Return [X, Y] of the center of cell containing provided text 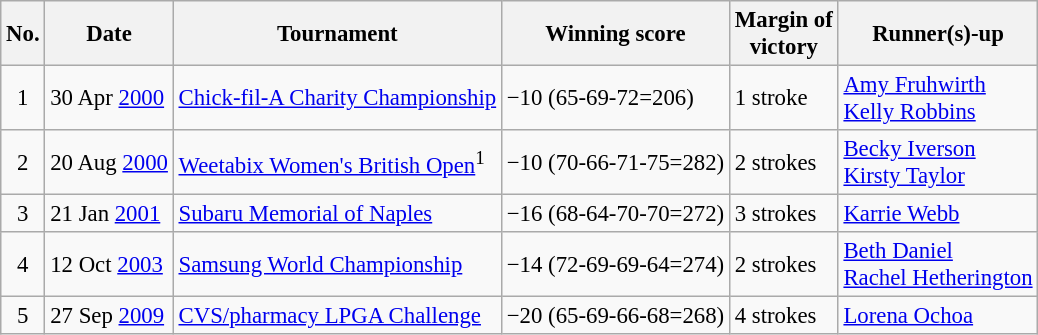
3 [23, 214]
12 Oct 2003 [109, 264]
Runner(s)-up [938, 34]
−16 (68-64-70-70=272) [615, 214]
1 [23, 98]
2 [23, 162]
27 Sep 2009 [109, 316]
Karrie Webb [938, 214]
Beth Daniel Rachel Hetherington [938, 264]
Samsung World Championship [337, 264]
21 Jan 2001 [109, 214]
−10 (70-66-71-75=282) [615, 162]
Winning score [615, 34]
Subaru Memorial of Naples [337, 214]
Date [109, 34]
Amy Fruhwirth Kelly Robbins [938, 98]
Margin ofvictory [784, 34]
Tournament [337, 34]
30 Apr 2000 [109, 98]
CVS/pharmacy LPGA Challenge [337, 316]
1 stroke [784, 98]
−14 (72-69-69-64=274) [615, 264]
−10 (65-69-72=206) [615, 98]
20 Aug 2000 [109, 162]
Chick-fil-A Charity Championship [337, 98]
Lorena Ochoa [938, 316]
3 strokes [784, 214]
4 strokes [784, 316]
−20 (65-69-66-68=268) [615, 316]
5 [23, 316]
No. [23, 34]
Weetabix Women's British Open1 [337, 162]
Becky Iverson Kirsty Taylor [938, 162]
4 [23, 264]
